Determine the (X, Y) coordinate at the center of the cell enclosing the given text.  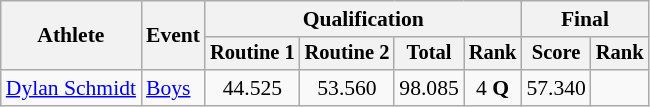
Athlete (71, 36)
Routine 1 (252, 54)
Qualification (363, 19)
44.525 (252, 88)
Score (556, 54)
Event (173, 36)
57.340 (556, 88)
Dylan Schmidt (71, 88)
Final (584, 19)
Routine 2 (348, 54)
53.560 (348, 88)
98.085 (428, 88)
4 Q (493, 88)
Boys (173, 88)
Total (428, 54)
